Capture the cell that displays the provided text and extract its [X, Y] central coordinate. 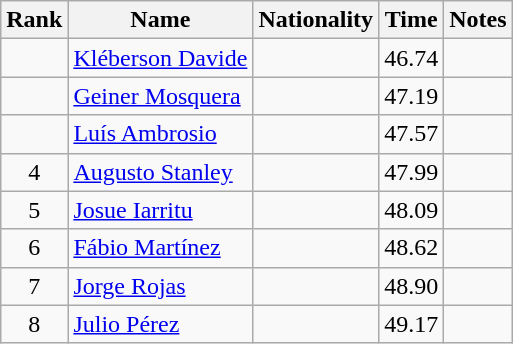
48.62 [412, 248]
47.19 [412, 96]
Julio Pérez [160, 324]
Luís Ambrosio [160, 134]
8 [34, 324]
4 [34, 172]
47.99 [412, 172]
Kléberson Davide [160, 58]
Rank [34, 20]
Nationality [316, 20]
5 [34, 210]
Time [412, 20]
48.09 [412, 210]
49.17 [412, 324]
Geiner Mosquera [160, 96]
Fábio Martínez [160, 248]
46.74 [412, 58]
6 [34, 248]
47.57 [412, 134]
Augusto Stanley [160, 172]
Name [160, 20]
Notes [478, 20]
48.90 [412, 286]
Josue Iarritu [160, 210]
Jorge Rojas [160, 286]
7 [34, 286]
